Provide the (X, Y) coordinate of the cell's center where the given text is located.  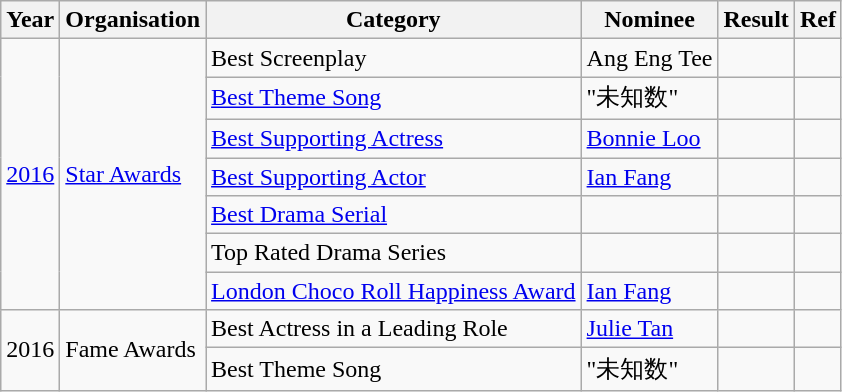
Star Awards (133, 174)
Julie Tan (650, 329)
Best Drama Serial (394, 215)
Result (756, 20)
Best Supporting Actress (394, 138)
Fame Awards (133, 350)
Ref (818, 20)
Top Rated Drama Series (394, 253)
Organisation (133, 20)
Year (30, 20)
Nominee (650, 20)
Best Actress in a Leading Role (394, 329)
Category (394, 20)
Best Screenplay (394, 58)
Bonnie Loo (650, 138)
Ang Eng Tee (650, 58)
Best Supporting Actor (394, 177)
London Choco Roll Happiness Award (394, 291)
